Identify which cell holds the provided text, then report its [x, y] central coordinate. 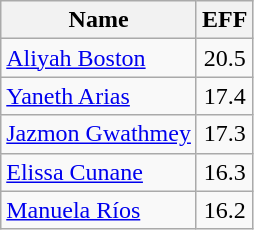
20.5 [224, 58]
Aliyah Boston [99, 58]
Elissa Cunane [99, 172]
Name [99, 20]
17.3 [224, 134]
Yaneth Arias [99, 96]
17.4 [224, 96]
Jazmon Gwathmey [99, 134]
16.3 [224, 172]
Manuela Ríos [99, 210]
16.2 [224, 210]
EFF [224, 20]
